From the cell containing the given text, extract its center point as [x, y] coordinate. 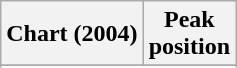
Peakposition [189, 34]
Chart (2004) [72, 34]
